For the text-containing cell, return its midpoint in (x, y) coordinate format. 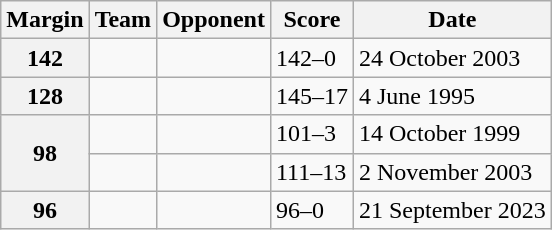
Opponent (214, 20)
111–13 (312, 172)
Score (312, 20)
98 (45, 153)
96–0 (312, 210)
Date (452, 20)
96 (45, 210)
14 October 1999 (452, 134)
Team (123, 20)
128 (45, 96)
2 November 2003 (452, 172)
Margin (45, 20)
4 June 1995 (452, 96)
142 (45, 58)
101–3 (312, 134)
145–17 (312, 96)
21 September 2023 (452, 210)
142–0 (312, 58)
24 October 2003 (452, 58)
